Find where the given text appears and provide that cell's center as [x, y] coordinate. 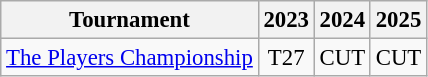
2025 [398, 20]
2023 [286, 20]
2024 [342, 20]
T27 [286, 58]
The Players Championship [130, 58]
Tournament [130, 20]
